Return [X, Y] of the center of cell containing provided text 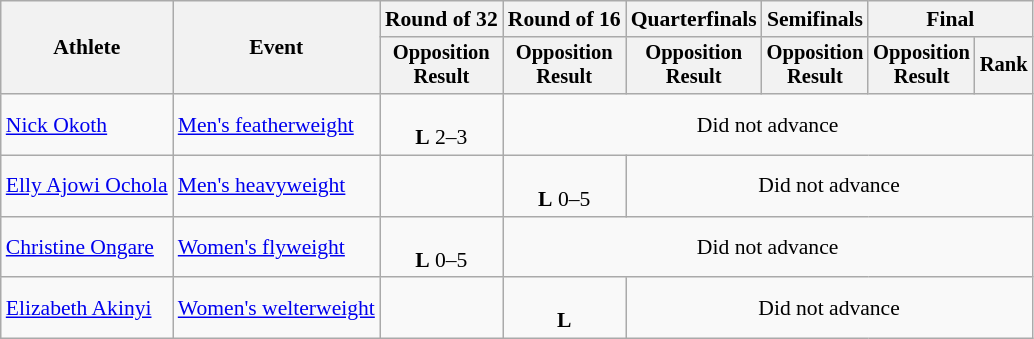
Christine Ongare [87, 248]
Semifinals [816, 19]
Athlete [87, 48]
Round of 32 [442, 19]
Final [950, 19]
Women's welterweight [276, 308]
L [564, 308]
Elly Ajowi Ochola [87, 186]
Nick Okoth [87, 124]
Quarterfinals [694, 19]
L 2–3 [442, 124]
Event [276, 48]
Round of 16 [564, 19]
Rank [1004, 66]
Men's heavyweight [276, 186]
Men's featherweight [276, 124]
Elizabeth Akinyi [87, 308]
Women's flyweight [276, 248]
